Provide the (X, Y) coordinate of the cell's center where the given text is located.  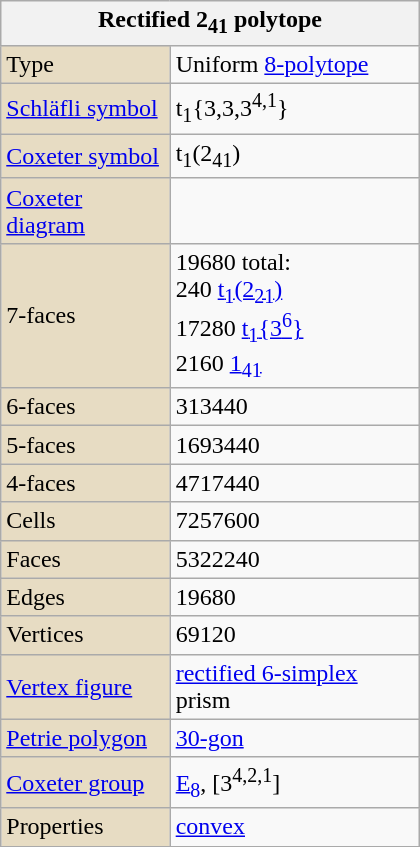
5-faces (86, 445)
E8, [34,2,1] (294, 782)
5322240 (294, 559)
t1(241) (294, 156)
7257600 (294, 521)
313440 (294, 407)
rectified 6-simplex prism (294, 686)
convex (294, 827)
Faces (86, 559)
6-faces (86, 407)
Properties (86, 827)
Uniform 8-polytope (294, 64)
Rectified 241 polytope (210, 23)
Cells (86, 521)
30-gon (294, 738)
Vertices (86, 635)
Petrie polygon (86, 738)
4717440 (294, 483)
69120 (294, 635)
1693440 (294, 445)
Coxeter symbol (86, 156)
19680 total:240 t1(221) 17280 t1{36} 2160 141 (294, 315)
Type (86, 64)
19680 (294, 597)
7-faces (86, 315)
t1{3,3,34,1} (294, 108)
4-faces (86, 483)
Schläfli symbol (86, 108)
Edges (86, 597)
Vertex figure (86, 686)
Coxeter diagram (86, 210)
Coxeter group (86, 782)
